Find where the given text appears and provide that cell's center as [X, Y] coordinate. 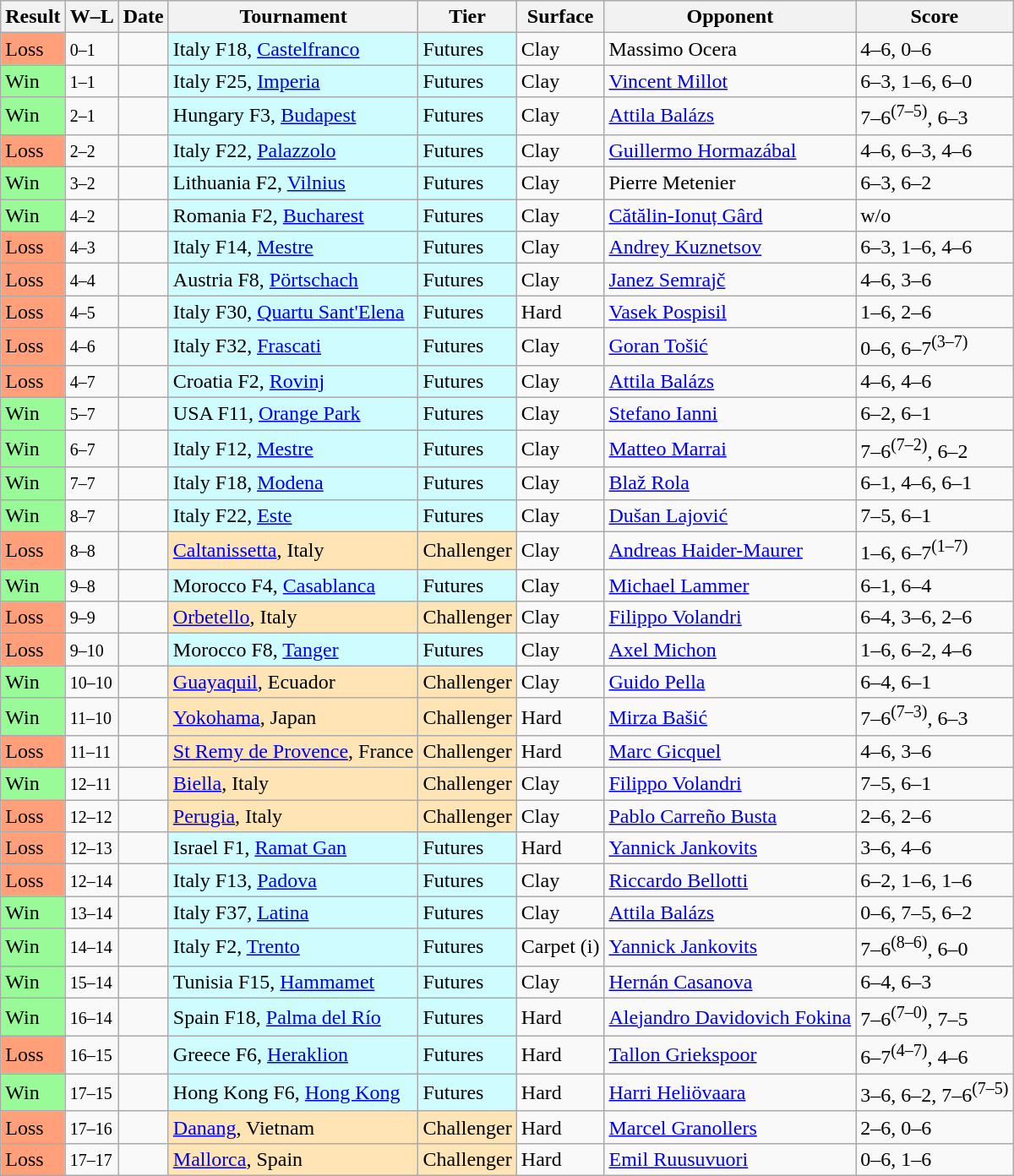
7–6(7–0), 7–5 [935, 1017]
Emil Ruusuvuori [730, 1159]
13–14 [91, 912]
17–16 [91, 1127]
Tournament [293, 17]
Goran Tošić [730, 346]
3–6, 6–2, 7–6(7–5) [935, 1093]
W–L [91, 17]
Israel F1, Ramat Gan [293, 848]
Blaž Rola [730, 483]
12–11 [91, 784]
6–7 [91, 449]
1–1 [91, 81]
4–6 [91, 346]
Vasek Pospisil [730, 312]
Cătălin-Ionuț Gârd [730, 215]
1–6, 6–7(1–7) [935, 551]
Italy F25, Imperia [293, 81]
Result [33, 17]
Italy F18, Castelfranco [293, 49]
Croatia F2, Rovinj [293, 381]
4–5 [91, 312]
0–6, 1–6 [935, 1159]
6–3, 6–2 [935, 183]
Pierre Metenier [730, 183]
Guillermo Hormazábal [730, 150]
Morocco F8, Tanger [293, 650]
2–1 [91, 117]
4–7 [91, 381]
Dušan Lajović [730, 515]
Matteo Marrai [730, 449]
15–14 [91, 983]
w/o [935, 215]
9–10 [91, 650]
Stefano Ianni [730, 413]
6–4, 6–1 [935, 682]
Italy F12, Mestre [293, 449]
4–4 [91, 280]
Janez Semrajč [730, 280]
4–6, 4–6 [935, 381]
St Remy de Provence, France [293, 752]
Riccardo Bellotti [730, 880]
Mallorca, Spain [293, 1159]
Marcel Granollers [730, 1127]
6–4, 3–6, 2–6 [935, 618]
6–2, 1–6, 1–6 [935, 880]
Axel Michon [730, 650]
Italy F2, Trento [293, 948]
7–6(7–5), 6–3 [935, 117]
Guayaquil, Ecuador [293, 682]
Italy F18, Modena [293, 483]
Tier [467, 17]
Andreas Haider-Maurer [730, 551]
12–12 [91, 816]
Lithuania F2, Vilnius [293, 183]
9–8 [91, 585]
Italy F37, Latina [293, 912]
Pablo Carreño Busta [730, 816]
Italy F14, Mestre [293, 248]
Italy F32, Frascati [293, 346]
Biella, Italy [293, 784]
6–1, 6–4 [935, 585]
9–9 [91, 618]
0–6, 6–7(3–7) [935, 346]
Harri Heliövaara [730, 1093]
3–6, 4–6 [935, 848]
Greece F6, Heraklion [293, 1054]
Hong Kong F6, Hong Kong [293, 1093]
Perugia, Italy [293, 816]
Tallon Griekspoor [730, 1054]
Spain F18, Palma del Río [293, 1017]
USA F11, Orange Park [293, 413]
Mirza Bašić [730, 716]
2–2 [91, 150]
Morocco F4, Casablanca [293, 585]
Danang, Vietnam [293, 1127]
Hernán Casanova [730, 983]
Tunisia F15, Hammamet [293, 983]
Marc Gicquel [730, 752]
6–4, 6–3 [935, 983]
Date [144, 17]
Score [935, 17]
5–7 [91, 413]
Romania F2, Bucharest [293, 215]
2–6, 0–6 [935, 1127]
4–3 [91, 248]
7–6(7–3), 6–3 [935, 716]
Italy F22, Palazzolo [293, 150]
Andrey Kuznetsov [730, 248]
8–8 [91, 551]
Vincent Millot [730, 81]
Massimo Ocera [730, 49]
Italy F30, Quartu Sant'Elena [293, 312]
17–17 [91, 1159]
14–14 [91, 948]
6–1, 4–6, 6–1 [935, 483]
4–2 [91, 215]
12–14 [91, 880]
2–6, 2–6 [935, 816]
Italy F13, Padova [293, 880]
0–6, 7–5, 6–2 [935, 912]
12–13 [91, 848]
7–6(7–2), 6–2 [935, 449]
Alejandro Davidovich Fokina [730, 1017]
10–10 [91, 682]
Carpet (i) [560, 948]
Surface [560, 17]
6–3, 1–6, 4–6 [935, 248]
16–14 [91, 1017]
6–3, 1–6, 6–0 [935, 81]
4–6, 0–6 [935, 49]
6–7(4–7), 4–6 [935, 1054]
Guido Pella [730, 682]
3–2 [91, 183]
6–2, 6–1 [935, 413]
Italy F22, Este [293, 515]
11–11 [91, 752]
16–15 [91, 1054]
Caltanissetta, Italy [293, 551]
Hungary F3, Budapest [293, 117]
Austria F8, Pörtschach [293, 280]
1–6, 2–6 [935, 312]
Opponent [730, 17]
4–6, 6–3, 4–6 [935, 150]
7–7 [91, 483]
7–6(8–6), 6–0 [935, 948]
11–10 [91, 716]
8–7 [91, 515]
Michael Lammer [730, 585]
Yokohama, Japan [293, 716]
1–6, 6–2, 4–6 [935, 650]
Orbetello, Italy [293, 618]
17–15 [91, 1093]
0–1 [91, 49]
